Detect which cell encompasses the target text, then output its (x, y) center coordinate. 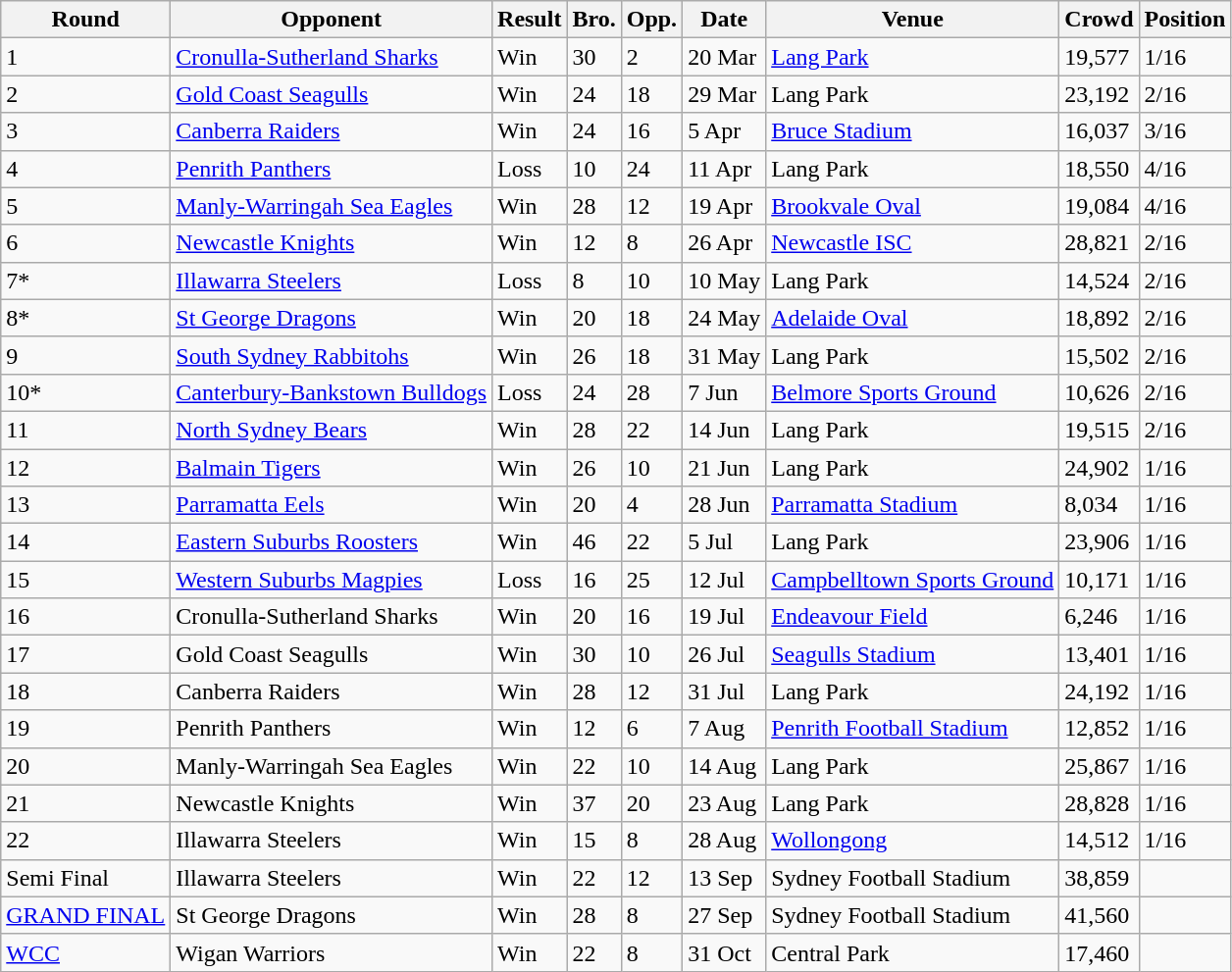
25 (651, 580)
Bruce Stadium (912, 131)
8* (86, 318)
Position (1185, 20)
GRAND FINAL (86, 915)
6,246 (1099, 617)
Parramatta Eels (332, 505)
17,460 (1099, 952)
18,550 (1099, 169)
South Sydney Rabbitohs (332, 355)
12,852 (1099, 729)
Result (530, 20)
28,821 (1099, 243)
23,192 (1099, 94)
14 (86, 542)
14 Jun (724, 430)
26 Jul (724, 654)
Venue (912, 20)
16,037 (1099, 131)
3/16 (1185, 131)
31 Jul (724, 691)
Opponent (332, 20)
7 Aug (724, 729)
5 Apr (724, 131)
12 Jul (724, 580)
7* (86, 281)
Balmain Tigers (332, 468)
10 May (724, 281)
5 (86, 206)
14,524 (1099, 281)
14 Aug (724, 766)
21 Jun (724, 468)
15,502 (1099, 355)
WCC (86, 952)
29 Mar (724, 94)
13,401 (1099, 654)
3 (86, 131)
23 Aug (724, 803)
18,892 (1099, 318)
Campbelltown Sports Ground (912, 580)
Penrith Football Stadium (912, 729)
27 Sep (724, 915)
Western Suburbs Magpies (332, 580)
13 (86, 505)
Bro. (594, 20)
24,902 (1099, 468)
8,034 (1099, 505)
Eastern Suburbs Roosters (332, 542)
13 Sep (724, 878)
11 Apr (724, 169)
10,171 (1099, 580)
26 Apr (724, 243)
17 (86, 654)
19,577 (1099, 57)
Opp. (651, 20)
Wollongong (912, 841)
24,192 (1099, 691)
19,084 (1099, 206)
24 May (724, 318)
38,859 (1099, 878)
Parramatta Stadium (912, 505)
Adelaide Oval (912, 318)
28 Aug (724, 841)
Brookvale Oval (912, 206)
19 Jul (724, 617)
9 (86, 355)
North Sydney Bears (332, 430)
23,906 (1099, 542)
Date (724, 20)
10* (86, 392)
1 (86, 57)
28,828 (1099, 803)
11 (86, 430)
Newcastle ISC (912, 243)
37 (594, 803)
10,626 (1099, 392)
Semi Final (86, 878)
Central Park (912, 952)
Seagulls Stadium (912, 654)
Crowd (1099, 20)
41,560 (1099, 915)
46 (594, 542)
Belmore Sports Ground (912, 392)
21 (86, 803)
28 Jun (724, 505)
19,515 (1099, 430)
Endeavour Field (912, 617)
31 Oct (724, 952)
20 Mar (724, 57)
Canterbury-Bankstown Bulldogs (332, 392)
25,867 (1099, 766)
19 Apr (724, 206)
31 May (724, 355)
19 (86, 729)
5 Jul (724, 542)
14,512 (1099, 841)
7 Jun (724, 392)
Round (86, 20)
Wigan Warriors (332, 952)
